For the text-containing cell, return its midpoint in (X, Y) coordinate format. 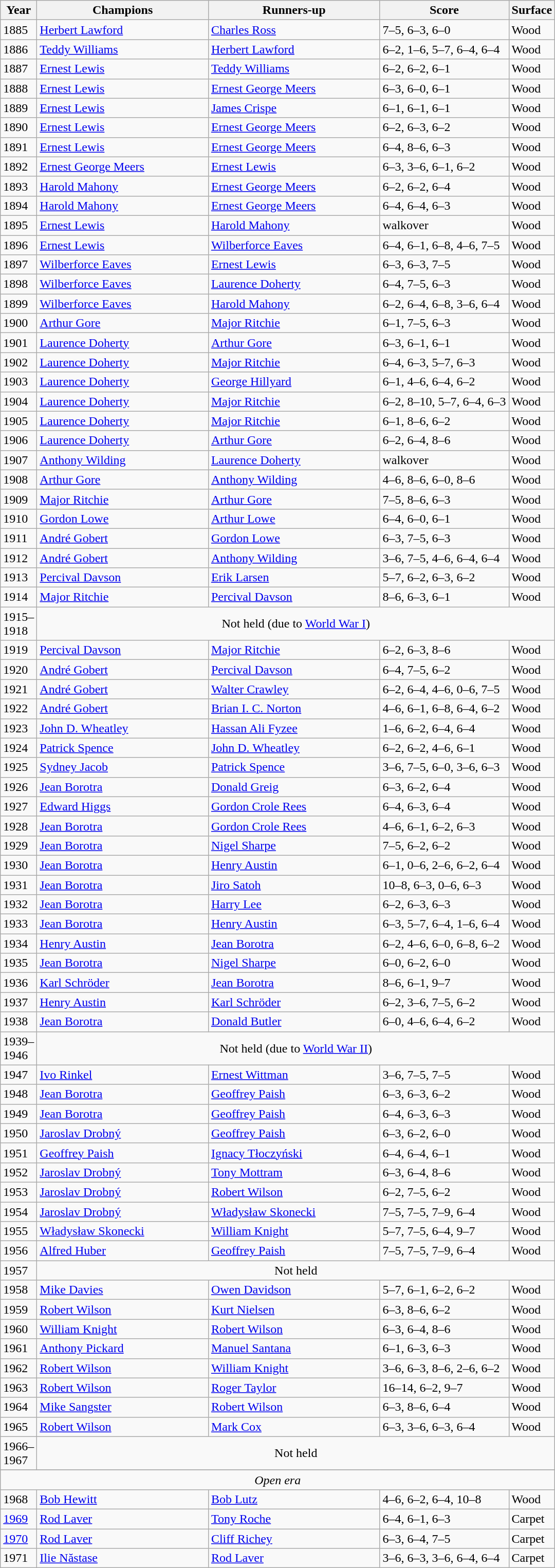
1958 (18, 1290)
1932 (18, 905)
1930 (18, 865)
1889 (18, 108)
6–2, 1–6, 5–7, 6–4, 6–4 (444, 49)
7–5, 8–6, 6–3 (444, 499)
6–3, 6–3, 7–5 (444, 265)
6–4, 6–3, 5–7, 6–3 (444, 362)
Tony Mottram (294, 1172)
1919 (18, 650)
1962 (18, 1368)
1938 (18, 1022)
3–6, 6–3, 8–6, 2–6, 6–2 (444, 1368)
1887 (18, 69)
Hassan Ali Fyzee (294, 728)
1952 (18, 1172)
Ilie Năstase (123, 1558)
1939–1946 (18, 1048)
Sydney Jacob (123, 767)
1928 (18, 826)
1947 (18, 1075)
Edward Higgs (123, 806)
6–1, 0–6, 2–6, 6–2, 6–4 (444, 865)
6–4, 6–4, 6–1 (444, 1153)
1948 (18, 1094)
7–5, 6–2, 6–2 (444, 845)
1956 (18, 1251)
1949 (18, 1114)
1955 (18, 1231)
1926 (18, 787)
Alfred Huber (123, 1251)
6–2, 6–4, 4–6, 0–6, 7–5 (444, 689)
4–6, 6–1, 6–2, 6–3 (444, 826)
Jiro Satoh (294, 884)
1894 (18, 206)
10–8, 6–3, 0–6, 6–3 (444, 884)
1968 (18, 1499)
6–4, 6–4, 6–3 (444, 206)
1953 (18, 1192)
1959 (18, 1309)
Mark Cox (294, 1427)
1927 (18, 806)
1951 (18, 1153)
1971 (18, 1558)
1957 (18, 1270)
7–5, 6–3, 6–0 (444, 30)
1931 (18, 884)
3–6, 7–5, 6–0, 3–6, 6–3 (444, 767)
6–2, 6–3, 8–6 (444, 650)
1906 (18, 440)
6–3, 7–5, 6–3 (444, 538)
6–2, 7–5, 6–2 (444, 1192)
6–4, 7–5, 6–3 (444, 284)
1888 (18, 88)
6–2, 6–3, 6–2 (444, 127)
Not held (due to World War II) (296, 1048)
5–7, 6–2, 6–3, 6–2 (444, 578)
3–6, 7–5, 7–5 (444, 1075)
6–1, 7–5, 6–3 (444, 323)
6–3, 5–7, 6–4, 1–6, 6–4 (444, 924)
Donald Greig (294, 787)
6–2, 6–2, 4–6, 6–1 (444, 748)
6–4, 6–1, 6–3 (444, 1519)
Bob Hewitt (123, 1499)
1913 (18, 578)
1966–1967 (18, 1453)
1905 (18, 421)
Mike Davies (123, 1290)
1937 (18, 1002)
6–2, 6–2, 6–1 (444, 69)
Open era (277, 1480)
6–3, 6–2, 6–4 (444, 787)
1890 (18, 127)
1963 (18, 1388)
6–0, 6–2, 6–0 (444, 963)
6–2, 4–6, 6–0, 6–8, 6–2 (444, 944)
1935 (18, 963)
1915–1918 (18, 624)
6–2, 6–2, 6–4 (444, 186)
1909 (18, 499)
6–3, 6–1, 6–1 (444, 343)
1954 (18, 1211)
Champions (123, 10)
1886 (18, 49)
1898 (18, 284)
1892 (18, 167)
1901 (18, 343)
6–4, 6–1, 6–8, 4–6, 7–5 (444, 245)
1924 (18, 748)
6–0, 4–6, 6–4, 6–2 (444, 1022)
1925 (18, 767)
4–6, 8–6, 6–0, 8–6 (444, 479)
1912 (18, 558)
Cliff Richey (294, 1538)
6–2, 8–10, 5–7, 6–4, 6–3 (444, 401)
1897 (18, 265)
1960 (18, 1329)
6–3, 8–6, 6–4 (444, 1407)
1936 (18, 983)
Charles Ross (294, 30)
6–3, 3–6, 6–3, 6–4 (444, 1427)
George Hillyard (294, 382)
4–6, 6–1, 6–8, 6–4, 6–2 (444, 709)
3–6, 6–3, 3–6, 6–4, 6–4 (444, 1558)
Bob Lutz (294, 1499)
Ivo Rinkel (123, 1075)
6–4, 6–3, 6–3 (444, 1114)
1911 (18, 538)
1922 (18, 709)
6–3, 8–6, 6–2 (444, 1309)
Donald Butler (294, 1022)
Tony Roche (294, 1519)
6–1, 8–6, 6–2 (444, 421)
6–1, 6–1, 6–1 (444, 108)
1902 (18, 362)
6–2, 6–4, 6–8, 3–6, 6–4 (444, 304)
1910 (18, 519)
Not held (due to World War I) (296, 624)
1961 (18, 1349)
1908 (18, 479)
1923 (18, 728)
6–3, 6–0, 6–1 (444, 88)
1907 (18, 460)
6–3, 6–4, 7–5 (444, 1538)
1–6, 6–2, 6–4, 6–4 (444, 728)
6–4, 7–5, 6–2 (444, 670)
8–6, 6–1, 9–7 (444, 983)
4–6, 6–2, 6–4, 10–8 (444, 1499)
1920 (18, 670)
1934 (18, 944)
1921 (18, 689)
Walter Crawley (294, 689)
6–2, 3–6, 7–5, 6–2 (444, 1002)
Ignacy Tłoczyński (294, 1153)
Manuel Santana (294, 1349)
6–4, 6–3, 6–4 (444, 806)
Anthony Pickard (123, 1349)
1896 (18, 245)
Runners-up (294, 10)
James Crispe (294, 108)
Harry Lee (294, 905)
1899 (18, 304)
6–3, 6–3, 6–2 (444, 1094)
6–1, 6–3, 6–3 (444, 1349)
1885 (18, 30)
6–2, 6–4, 8–6 (444, 440)
6–3, 6–2, 6–0 (444, 1133)
5–7, 6–1, 6–2, 6–2 (444, 1290)
1929 (18, 845)
Brian I. C. Norton (294, 709)
1933 (18, 924)
16–14, 6–2, 9–7 (444, 1388)
6–1, 4–6, 6–4, 6–2 (444, 382)
8–6, 6–3, 6–1 (444, 597)
1969 (18, 1519)
1895 (18, 225)
3–6, 7–5, 4–6, 6–4, 6–4 (444, 558)
1964 (18, 1407)
Ernest Wittman (294, 1075)
1900 (18, 323)
1970 (18, 1538)
Surface (532, 10)
1965 (18, 1427)
1903 (18, 382)
6–4, 8–6, 6–3 (444, 147)
6–2, 6–3, 6–3 (444, 905)
6–4, 6–0, 6–1 (444, 519)
Kurt Nielsen (294, 1309)
Mike Sangster (123, 1407)
1950 (18, 1133)
6–3, 3–6, 6–1, 6–2 (444, 167)
Owen Davidson (294, 1290)
1914 (18, 597)
Erik Larsen (294, 578)
1893 (18, 186)
Year (18, 10)
5–7, 7–5, 6–4, 9–7 (444, 1231)
1904 (18, 401)
1891 (18, 147)
Arthur Lowe (294, 519)
Roger Taylor (294, 1388)
Score (444, 10)
